Extract the (x, y) coordinate from the center of the cell holding the provided text.  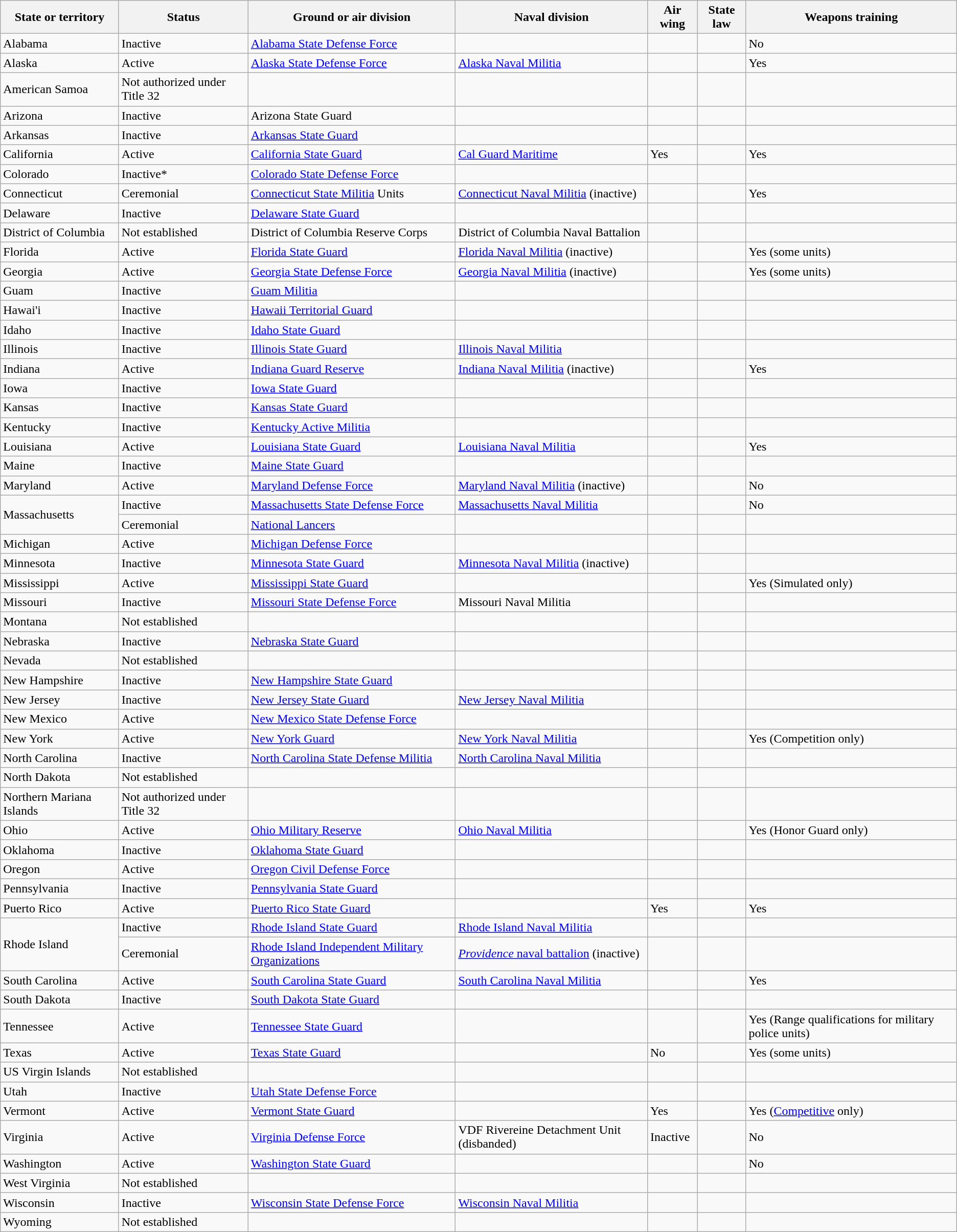
Arkansas (59, 135)
Wisconsin State Defense Force (352, 1202)
Vermont State Guard (352, 1111)
Arizona (59, 116)
North Dakota (59, 777)
Yes (Competitive only) (851, 1111)
Cal Guard Maritime (552, 154)
Massachusetts Naval Militia (552, 505)
New Mexico (59, 719)
Oklahoma (59, 849)
North Carolina (59, 758)
Yes (Competition only) (851, 738)
Oklahoma State Guard (352, 849)
North Carolina State Defense Militia (352, 758)
Yes (Range qualifications for military police units) (851, 1026)
Washington (59, 1163)
New York Guard (352, 738)
Rhode Island State Guard (352, 928)
Connecticut State Militia Units (352, 193)
Minnesota (59, 563)
Montana (59, 622)
Connecticut Naval Militia (inactive) (552, 193)
Guam Militia (352, 291)
Delaware State Guard (352, 213)
Nebraska State Guard (352, 641)
Northern Mariana Islands (59, 804)
Alabama State Defense Force (352, 43)
North Carolina Naval Militia (552, 758)
Florida State Guard (352, 252)
Idaho State Guard (352, 330)
District of Columbia Naval Battalion (552, 232)
Alaska (59, 63)
New Hampshire (59, 680)
Pennsylvania (59, 888)
Alaska Naval Militia (552, 63)
Massachusetts State Defense Force (352, 505)
Mississippi State Guard (352, 583)
Oregon Civil Defense Force (352, 869)
Guam (59, 291)
New Mexico State Defense Force (352, 719)
California State Guard (352, 154)
Rhode Island (59, 944)
West Virginia (59, 1183)
District of Columbia (59, 232)
South Dakota State Guard (352, 1000)
Michigan (59, 544)
Virginia Defense Force (352, 1137)
Ohio Naval Militia (552, 830)
Tennessee State Guard (352, 1026)
Ohio Military Reserve (352, 830)
VDF Rivereine Detachment Unit (disbanded) (552, 1137)
Tennessee (59, 1026)
Louisiana State Guard (352, 446)
Oregon (59, 869)
Status (183, 17)
Hawaii Territorial Guard (352, 310)
Nevada (59, 661)
Utah (59, 1091)
Wisconsin (59, 1202)
Maine (59, 466)
Iowa (59, 388)
National Lancers (352, 524)
Washington State Guard (352, 1163)
Connecticut (59, 193)
Wyoming (59, 1222)
California (59, 154)
Delaware (59, 213)
Maryland (59, 485)
Weapons training (851, 17)
Florida Naval Militia (inactive) (552, 252)
District of Columbia Reserve Corps (352, 232)
Arizona State Guard (352, 116)
Texas (59, 1052)
Kansas State Guard (352, 408)
Kansas (59, 408)
Maryland Naval Militia (inactive) (552, 485)
New York Naval Militia (552, 738)
Michigan Defense Force (352, 544)
Arkansas State Guard (352, 135)
New Jersey State Guard (352, 700)
Hawai'i (59, 310)
Yes (Honor Guard only) (851, 830)
South Carolina State Guard (352, 980)
Ground or air division (352, 17)
Texas State Guard (352, 1052)
Illinois Naval Militia (552, 349)
Ohio (59, 830)
Iowa State Guard (352, 388)
Illinois State Guard (352, 349)
Missouri Naval Militia (552, 602)
Colorado State Defense Force (352, 174)
Kentucky Active Militia (352, 427)
Georgia State Defense Force (352, 272)
Illinois (59, 349)
Rhode Island Naval Militia (552, 928)
Naval division (552, 17)
Florida (59, 252)
Indiana Guard Reserve (352, 369)
Georgia (59, 272)
State or territory (59, 17)
Puerto Rico State Guard (352, 908)
American Samoa (59, 89)
Providence naval battalion (inactive) (552, 954)
Louisiana (59, 446)
Pennsylvania State Guard (352, 888)
Alabama (59, 43)
Kentucky (59, 427)
South Dakota (59, 1000)
Nebraska (59, 641)
Mississippi (59, 583)
South Carolina (59, 980)
Maryland Defense Force (352, 485)
Minnesota Naval Militia (inactive) (552, 563)
Indiana (59, 369)
New Jersey (59, 700)
Air wing (672, 17)
New Hampshire State Guard (352, 680)
Utah State Defense Force (352, 1091)
Colorado (59, 174)
Puerto Rico (59, 908)
Virginia (59, 1137)
Indiana Naval Militia (inactive) (552, 369)
State law (722, 17)
Maine State Guard (352, 466)
Massachusetts (59, 514)
New Jersey Naval Militia (552, 700)
South Carolina Naval Militia (552, 980)
Rhode Island Independent Military Organizations (352, 954)
Louisiana Naval Militia (552, 446)
Georgia Naval Militia (inactive) (552, 272)
New York (59, 738)
Yes (Simulated only) (851, 583)
Missouri State Defense Force (352, 602)
Idaho (59, 330)
Wisconsin Naval Militia (552, 1202)
Minnesota State Guard (352, 563)
Alaska State Defense Force (352, 63)
Inactive* (183, 174)
US Virgin Islands (59, 1072)
Missouri (59, 602)
Vermont (59, 1111)
